Provide the [X, Y] coordinate of the cell's center where the given text is located.  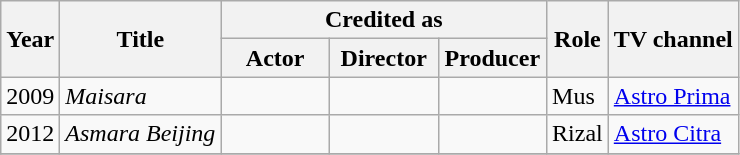
Asmara Beijing [140, 134]
Year [30, 39]
Mus [578, 96]
2012 [30, 134]
Credited as [384, 20]
Rizal [578, 134]
TV channel [673, 39]
Actor [276, 58]
Title [140, 39]
Astro Prima [673, 96]
Astro Citra [673, 134]
Director [384, 58]
Producer [492, 58]
2009 [30, 96]
Maisara [140, 96]
Role [578, 39]
